Scan for the cell matching the given text and deliver its [X, Y] coordinate at center. 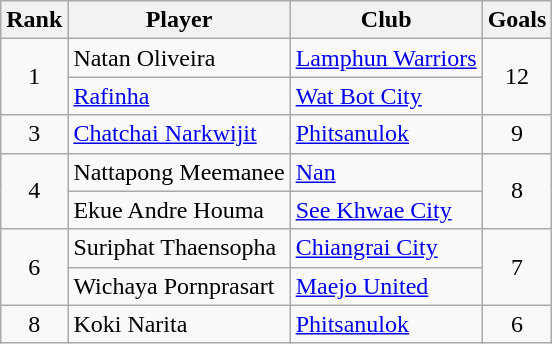
Chatchai Narkwijit [179, 134]
Goals [517, 20]
3 [34, 134]
Rank [34, 20]
4 [34, 191]
Chiangrai City [386, 248]
Nattapong Meemanee [179, 172]
Ekue Andre Houma [179, 210]
Club [386, 20]
Player [179, 20]
9 [517, 134]
Maejo United [386, 286]
7 [517, 267]
1 [34, 77]
Koki Narita [179, 324]
Wichaya Pornprasart [179, 286]
Lamphun Warriors [386, 58]
See Khwae City [386, 210]
Suriphat Thaensopha [179, 248]
Rafinha [179, 96]
Nan [386, 172]
12 [517, 77]
Natan Oliveira [179, 58]
Wat Bot City [386, 96]
